Return (X, Y) of the center of cell containing provided text 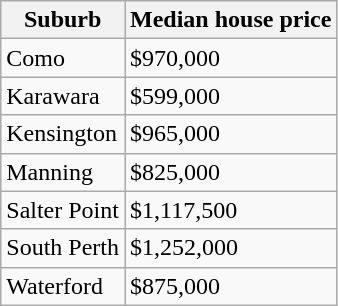
Median house price (230, 20)
Karawara (63, 96)
South Perth (63, 248)
$970,000 (230, 58)
$825,000 (230, 172)
$1,252,000 (230, 248)
$599,000 (230, 96)
Manning (63, 172)
Waterford (63, 286)
Salter Point (63, 210)
Suburb (63, 20)
$875,000 (230, 286)
$1,117,500 (230, 210)
Como (63, 58)
Kensington (63, 134)
$965,000 (230, 134)
